For the text-containing cell, return its midpoint in [x, y] coordinate format. 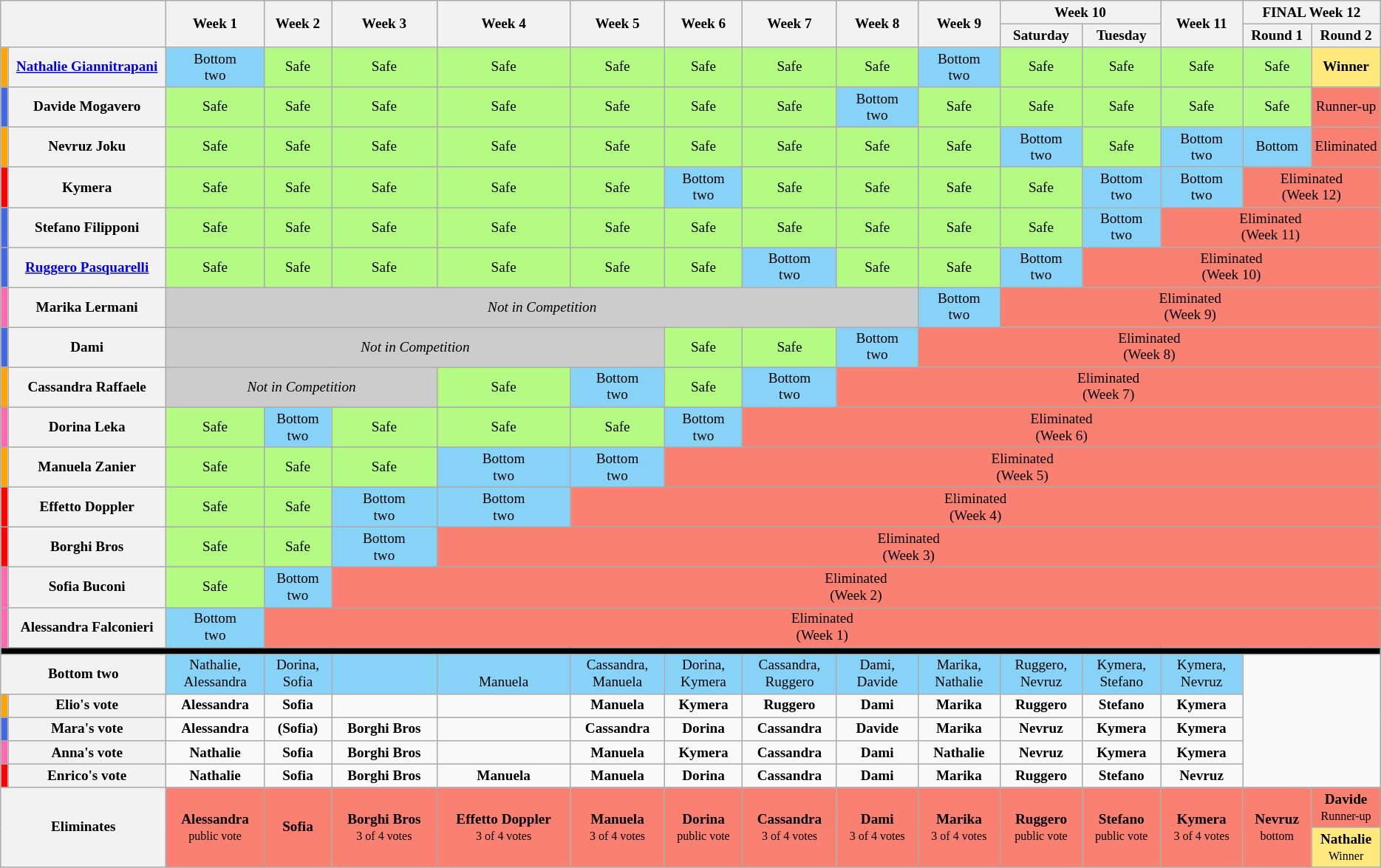
Anna's vote [86, 752]
Week 6 [703, 24]
Round 1 [1277, 35]
Week 5 [618, 24]
Runner-up [1346, 107]
Week 9 [959, 24]
Eliminated(Week 5) [1023, 467]
Nathalie Giannitrapani [86, 67]
Eliminated [1346, 147]
Alessandrapublic vote [216, 827]
Dorina,Kymera [703, 674]
Eliminated(Week 3) [909, 547]
Eliminated(Week 2) [856, 587]
Effetto Doppler [86, 507]
Round 2 [1346, 35]
Saturday [1041, 35]
Kymera,Nevruz [1201, 674]
Dorinapublic vote [703, 827]
Marika Lermani [86, 307]
Dami3 of 4 votes [878, 827]
Ruggero,Nevruz [1041, 674]
Week 2 [297, 24]
Week 7 [789, 24]
Ruggero Pasquarelli [86, 267]
Eliminated(Week 12) [1312, 187]
Cassandra3 of 4 votes [789, 827]
Marika3 of 4 votes [959, 827]
Tuesday [1122, 35]
Week 8 [878, 24]
Manuela Zanier [86, 467]
Ruggeropublic vote [1041, 827]
Week 10 [1080, 13]
Week 1 [216, 24]
Dami,Davide [878, 674]
Alessandra Falconieri [86, 627]
Eliminated(Week 7) [1108, 387]
Cassandra Raffaele [86, 387]
Bottom [1277, 147]
Stefano Filipponi [86, 227]
Dorina,Sofia [297, 674]
Week 4 [504, 24]
Elio's vote [86, 705]
Eliminated(Week 11) [1271, 227]
Nevruzbottom [1277, 827]
Eliminated(Week 9) [1190, 307]
Marika,Nathalie [959, 674]
Cassandra,Manuela [618, 674]
Nevruz Joku [86, 147]
Eliminated(Week 8) [1150, 347]
Stefanopublic vote [1122, 827]
Winner [1346, 67]
Cassandra,Ruggero [789, 674]
Eliminated(Week 4) [975, 507]
Dorina Leka [86, 427]
Eliminated(Week 6) [1061, 427]
Eliminated(Week 10) [1232, 267]
Week 11 [1201, 24]
DavideRunner-up [1346, 807]
Kymera3 of 4 votes [1201, 827]
Davide Mogavero [86, 107]
Effetto Doppler 3 of 4 votes [504, 827]
Mara's vote [86, 729]
(Sofia) [297, 729]
Week 3 [384, 24]
Borghi Bros 3 of 4 votes [384, 827]
Enrico's vote [86, 776]
Bottom two [83, 674]
Manuela 3 of 4 votes [618, 827]
Sofia Buconi [86, 587]
NathalieWinner [1346, 847]
Eliminated(Week 1) [822, 627]
Nathalie,Alessandra [216, 674]
Eliminates [83, 827]
Davide [878, 729]
Kymera,Stefano [1122, 674]
FINAL Week 12 [1312, 13]
